Locate the cell with the specified text and output its (x, y) center coordinate. 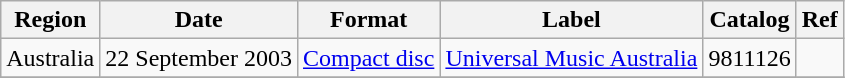
Date (199, 20)
Catalog (750, 20)
Australia (50, 58)
Ref (820, 20)
9811126 (750, 58)
Compact disc (368, 58)
Label (572, 20)
Region (50, 20)
Format (368, 20)
Universal Music Australia (572, 58)
22 September 2003 (199, 58)
